From the cell containing the given text, extract its center point as [x, y] coordinate. 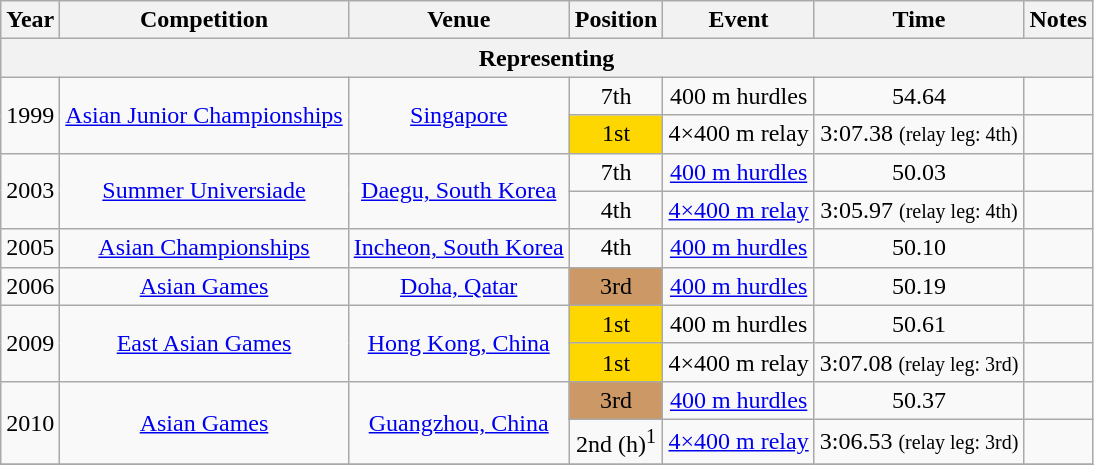
2nd (h)1 [616, 442]
Position [616, 20]
54.64 [919, 96]
50.19 [919, 286]
50.10 [919, 248]
Notes [1058, 20]
Event [738, 20]
50.03 [919, 172]
3:07.38 (relay leg: 4th) [919, 134]
Venue [458, 20]
Daegu, South Korea [458, 191]
Incheon, South Korea [458, 248]
1999 [30, 115]
Asian Championships [204, 248]
2010 [30, 422]
50.37 [919, 400]
Doha, Qatar [458, 286]
2005 [30, 248]
2003 [30, 191]
Guangzhou, China [458, 422]
Time [919, 20]
Singapore [458, 115]
Year [30, 20]
Asian Junior Championships [204, 115]
3:07.08 (relay leg: 3rd) [919, 362]
Summer Universiade [204, 191]
2006 [30, 286]
Representing [547, 58]
50.61 [919, 324]
2009 [30, 343]
3:06.53 (relay leg: 3rd) [919, 442]
3:05.97 (relay leg: 4th) [919, 210]
East Asian Games [204, 343]
Competition [204, 20]
Hong Kong, China [458, 343]
